From the cell containing the given text, extract its center point as [X, Y] coordinate. 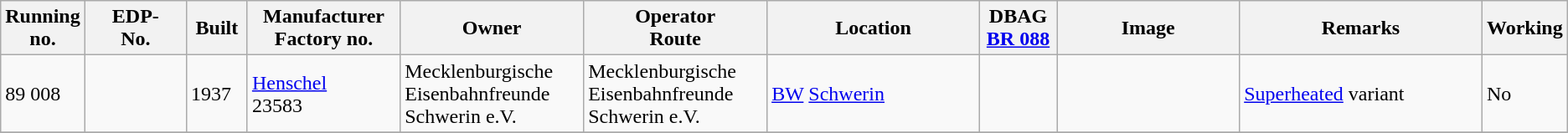
EDP-No. [136, 28]
Image [1148, 28]
OperatorRoute [675, 28]
ManufacturerFactory no. [323, 28]
Remarks [1361, 28]
Henschel23583 [323, 94]
89 008 [43, 94]
Superheated variant [1361, 94]
Built [218, 28]
No [1524, 94]
1937 [218, 94]
Runningno. [43, 28]
Working [1524, 28]
BW Schwerin [874, 94]
Location [874, 28]
Owner [493, 28]
DBAGBR 088 [1018, 28]
